Scan for the cell matching the given text and deliver its [X, Y] coordinate at center. 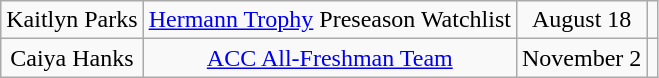
Caiya Hanks [72, 58]
Kaitlyn Parks [72, 20]
November 2 [581, 58]
Hermann Trophy Preseason Watchlist [330, 20]
August 18 [581, 20]
ACC All-Freshman Team [330, 58]
